Identify which cell holds the provided text, then report its (X, Y) central coordinate. 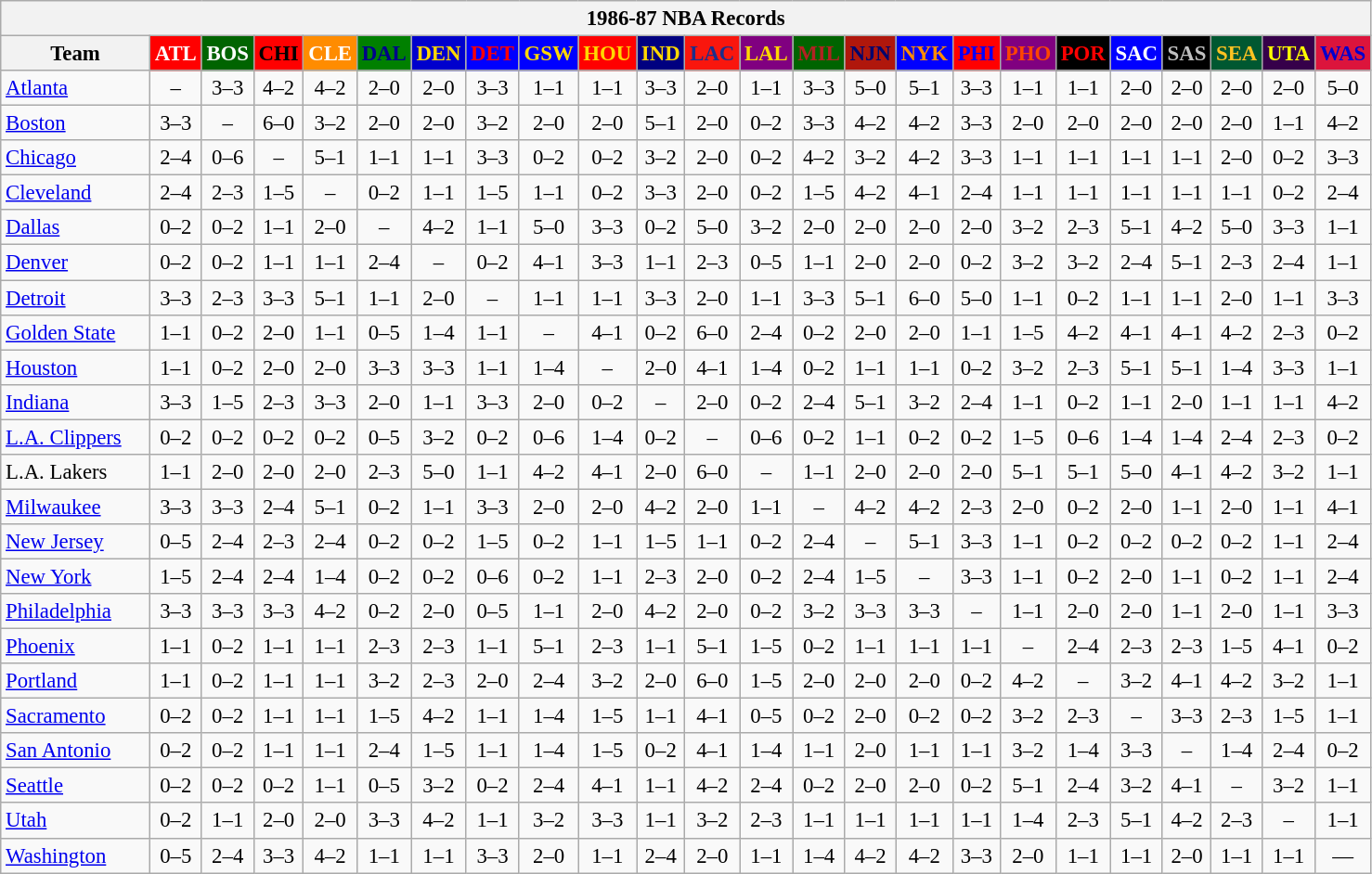
DEN (438, 54)
CHI (278, 54)
ATL (175, 54)
Washington (76, 855)
Team (76, 54)
New York (76, 576)
UTA (1288, 54)
Sacramento (76, 716)
CLE (330, 54)
LAC (713, 54)
Denver (76, 263)
Chicago (76, 158)
Dallas (76, 227)
POR (1082, 54)
Philadelphia (76, 611)
1986-87 NBA Records (686, 19)
DAL (384, 54)
HOU (607, 54)
Detroit (76, 298)
IND (661, 54)
NYK (925, 54)
Houston (76, 367)
NJN (871, 54)
Boston (76, 123)
GSW (549, 54)
Cleveland (76, 193)
SEA (1236, 54)
San Antonio (76, 751)
SAS (1186, 54)
PHI (977, 54)
New Jersey (76, 542)
Indiana (76, 402)
— (1343, 855)
L.A. Clippers (76, 437)
PHO (1028, 54)
Phoenix (76, 647)
Golden State (76, 332)
MIL (819, 54)
BOS (227, 54)
DET (492, 54)
Seattle (76, 786)
Atlanta (76, 88)
WAS (1343, 54)
LAL (767, 54)
Portland (76, 681)
Milwaukee (76, 507)
Utah (76, 821)
SAC (1136, 54)
L.A. Lakers (76, 472)
